Return the (x, y) coordinate for the center point of the cell that contains the specified text.  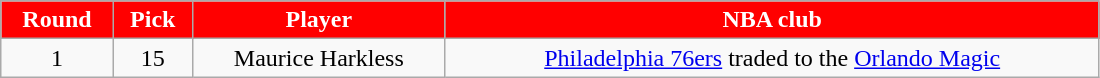
Round (58, 20)
1 (58, 58)
NBA club (772, 20)
Maurice Harkless (318, 58)
Pick (152, 20)
Philadelphia 76ers traded to the Orlando Magic (772, 58)
Player (318, 20)
15 (152, 58)
